For the text-containing cell, return its midpoint in (X, Y) coordinate format. 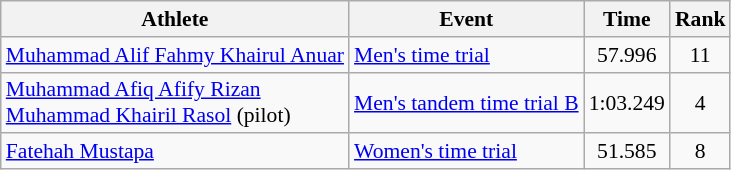
51.585 (627, 152)
Event (466, 19)
4 (700, 102)
Muhammad Alif Fahmy Khairul Anuar (175, 55)
11 (700, 55)
1:03.249 (627, 102)
Men's tandem time trial B (466, 102)
Women's time trial (466, 152)
Fatehah Mustapa (175, 152)
Time (627, 19)
Muhammad Afiq Afify RizanMuhammad Khairil Rasol (pilot) (175, 102)
57.996 (627, 55)
8 (700, 152)
Rank (700, 19)
Athlete (175, 19)
Men's time trial (466, 55)
